Output the (x, y) coordinate of the center of the cell containing the given text.  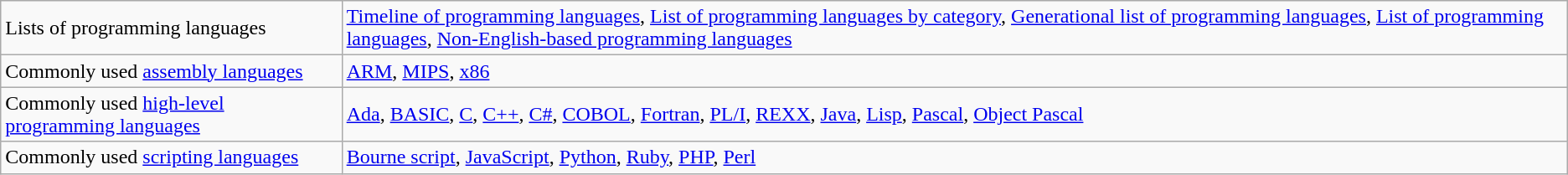
Bourne script, JavaScript, Python, Ruby, PHP, Perl (955, 157)
Ada, BASIC, C, C++, C#, COBOL, Fortran, PL/I, REXX, Java, Lisp, Pascal, Object Pascal (955, 114)
Commonly used high-level programming languages (171, 114)
Lists of programming languages (171, 28)
ARM, MIPS, x86 (955, 71)
Commonly used scripting languages (171, 157)
Commonly used assembly languages (171, 71)
